For the text-containing cell, return its midpoint in [X, Y] coordinate format. 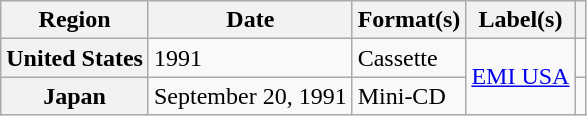
EMI USA [520, 77]
Date [250, 20]
Format(s) [409, 20]
Mini-CD [409, 96]
1991 [250, 58]
September 20, 1991 [250, 96]
Japan [75, 96]
United States [75, 58]
Label(s) [520, 20]
Region [75, 20]
Cassette [409, 58]
